From the cell containing the given text, extract its center point as [X, Y] coordinate. 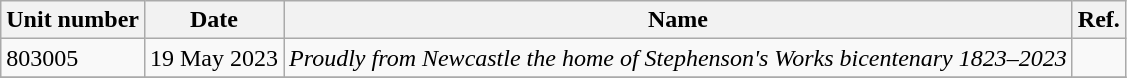
Proudly from Newcastle the home of Stephenson's Works bicentenary 1823–2023 [678, 58]
19 May 2023 [214, 58]
803005 [73, 58]
Unit number [73, 20]
Name [678, 20]
Date [214, 20]
Ref. [1098, 20]
